Extract the (x, y) coordinate from the center of the cell holding the provided text.  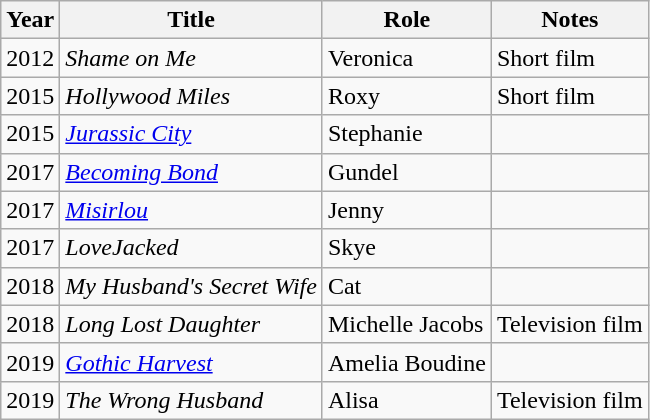
Jurassic City (192, 134)
Jenny (406, 210)
Gundel (406, 172)
The Wrong Husband (192, 400)
Hollywood Miles (192, 96)
Stephanie (406, 134)
Shame on Me (192, 58)
Gothic Harvest (192, 362)
Alisa (406, 400)
Year (30, 20)
Title (192, 20)
Becoming Bond (192, 172)
Long Lost Daughter (192, 324)
2012 (30, 58)
Misirlou (192, 210)
Cat (406, 286)
Veronica (406, 58)
Roxy (406, 96)
My Husband's Secret Wife (192, 286)
Skye (406, 248)
Michelle Jacobs (406, 324)
Role (406, 20)
LoveJacked (192, 248)
Notes (570, 20)
Amelia Boudine (406, 362)
